Output the (x, y) coordinate of the center of the cell containing the given text.  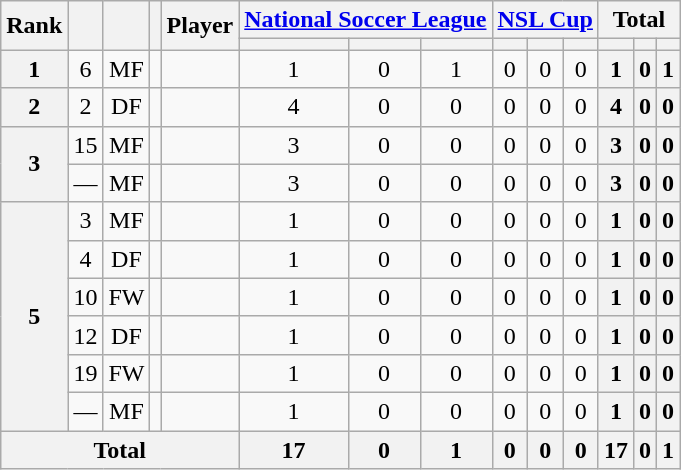
National Soccer League (366, 20)
NSL Cup (545, 20)
6 (86, 69)
15 (86, 145)
Player (200, 26)
19 (86, 373)
5 (34, 316)
12 (86, 335)
Rank (34, 26)
10 (86, 297)
